Scan for the cell matching the given text and deliver its (x, y) coordinate at center. 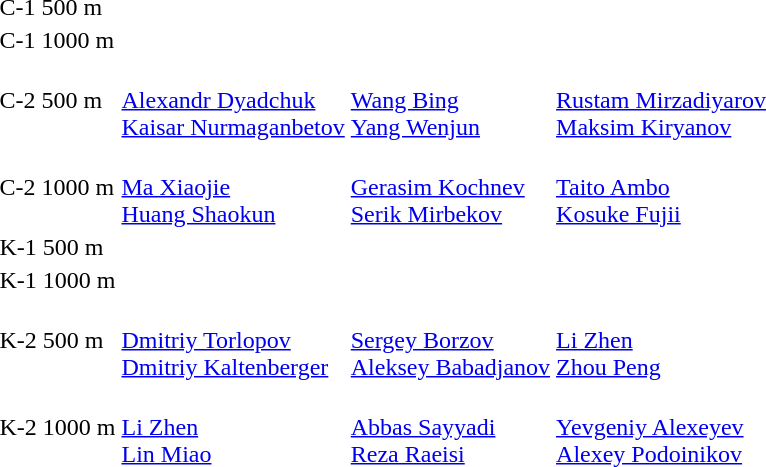
Dmitriy TorlopovDmitriy Kaltenberger (233, 340)
Wang BingYang Wenjun (450, 100)
Alexandr DyadchukKaisar Nurmaganbetov (233, 100)
Gerasim KochnevSerik Mirbekov (450, 187)
Ma XiaojieHuang Shaokun (233, 187)
Sergey BorzovAleksey Babadjanov (450, 340)
